Extract the (x, y) coordinate from the center of the cell holding the provided text.  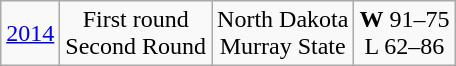
W 91–75L 62–86 (404, 34)
First roundSecond Round (136, 34)
2014 (30, 34)
North DakotaMurray State (283, 34)
